Extract the [x, y] coordinate from the center of the cell holding the provided text.  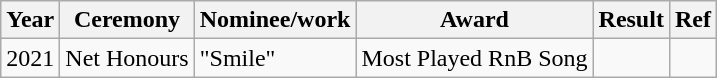
Award [474, 20]
"Smile" [275, 58]
Most Played RnB Song [474, 58]
Year [30, 20]
Net Honours [127, 58]
Result [631, 20]
Ref [692, 20]
Ceremony [127, 20]
Nominee/work [275, 20]
2021 [30, 58]
